Locate the cell with the specified text and output its [X, Y] center coordinate. 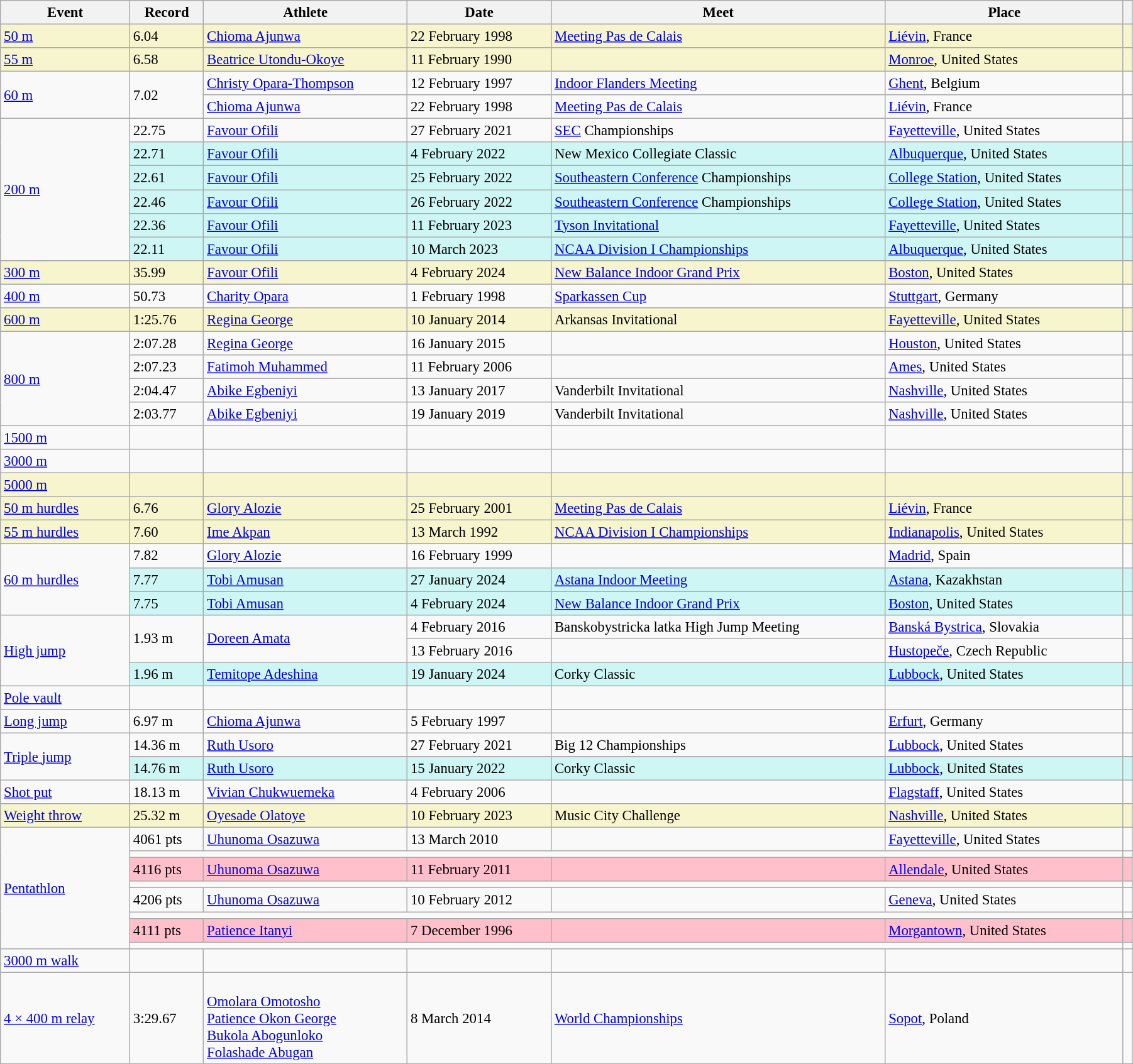
7.75 [166, 603]
Date [479, 13]
New Mexico Collegiate Classic [718, 154]
7.82 [166, 556]
11 February 2023 [479, 225]
11 February 2011 [479, 870]
Ames, United States [1004, 367]
15 January 2022 [479, 769]
Doreen Amata [306, 639]
Pole vault [65, 698]
High jump [65, 650]
25 February 2022 [479, 178]
35.99 [166, 272]
55 m hurdles [65, 532]
4 × 400 m relay [65, 1018]
Record [166, 13]
Temitope Adeshina [306, 674]
50 m hurdles [65, 508]
10 February 2023 [479, 816]
22.11 [166, 249]
13 March 1992 [479, 532]
Triple jump [65, 757]
10 March 2023 [479, 249]
Charity Opara [306, 296]
Tyson Invitational [718, 225]
2:04.47 [166, 390]
Monroe, United States [1004, 60]
Sopot, Poland [1004, 1018]
7.02 [166, 96]
19 January 2024 [479, 674]
11 February 2006 [479, 367]
1.96 m [166, 674]
12 February 1997 [479, 84]
4 February 2022 [479, 154]
Christy Opara-Thompson [306, 84]
13 January 2017 [479, 390]
Patience Itanyi [306, 930]
Sparkassen Cup [718, 296]
Fatimoh Muhammed [306, 367]
Place [1004, 13]
Morgantown, United States [1004, 930]
Beatrice Utondu-Okoye [306, 60]
8 March 2014 [479, 1018]
Music City Challenge [718, 816]
1:25.76 [166, 320]
55 m [65, 60]
Vivian Chukwuemeka [306, 793]
Pentathlon [65, 889]
19 January 2019 [479, 414]
Indoor Flanders Meeting [718, 84]
1.93 m [166, 639]
6.04 [166, 36]
7 December 1996 [479, 930]
4061 pts [166, 840]
Astana Indoor Meeting [718, 579]
22.46 [166, 202]
13 March 2010 [479, 840]
25.32 m [166, 816]
50.73 [166, 296]
Allendale, United States [1004, 870]
4 February 2006 [479, 793]
Flagstaff, United States [1004, 793]
10 February 2012 [479, 900]
Ime Akpan [306, 532]
60 m hurdles [65, 579]
Erfurt, Germany [1004, 721]
5 February 1997 [479, 721]
Stuttgart, Germany [1004, 296]
Banskobystricka latka High Jump Meeting [718, 627]
Madrid, Spain [1004, 556]
Event [65, 13]
18.13 m [166, 793]
25 February 2001 [479, 508]
3000 m walk [65, 960]
Oyesade Olatoye [306, 816]
Weight throw [65, 816]
50 m [65, 36]
10 January 2014 [479, 320]
Geneva, United States [1004, 900]
Ghent, Belgium [1004, 84]
Astana, Kazakhstan [1004, 579]
300 m [65, 272]
Big 12 Championships [718, 745]
1500 m [65, 438]
2:03.77 [166, 414]
400 m [65, 296]
Arkansas Invitational [718, 320]
World Championships [718, 1018]
Houston, United States [1004, 343]
Meet [718, 13]
Indianapolis, United States [1004, 532]
1 February 1998 [479, 296]
16 February 1999 [479, 556]
14.36 m [166, 745]
4116 pts [166, 870]
7.60 [166, 532]
60 m [65, 96]
4 February 2016 [479, 627]
22.61 [166, 178]
16 January 2015 [479, 343]
14.76 m [166, 769]
Athlete [306, 13]
13 February 2016 [479, 650]
7.77 [166, 579]
2:07.23 [166, 367]
3000 m [65, 461]
Hustopeče, Czech Republic [1004, 650]
SEC Championships [718, 131]
2:07.28 [166, 343]
27 January 2024 [479, 579]
22.36 [166, 225]
Long jump [65, 721]
Omolara OmotoshoPatience Okon GeorgeBukola AbogunlokoFolashade Abugan [306, 1018]
600 m [65, 320]
Shot put [65, 793]
22.75 [166, 131]
6.58 [166, 60]
800 m [65, 378]
22.71 [166, 154]
26 February 2022 [479, 202]
Banská Bystrica, Slovakia [1004, 627]
5000 m [65, 485]
11 February 1990 [479, 60]
4206 pts [166, 900]
6.76 [166, 508]
200 m [65, 190]
4111 pts [166, 930]
3:29.67 [166, 1018]
6.97 m [166, 721]
